Output the [x, y] coordinate of the center of the cell containing the given text.  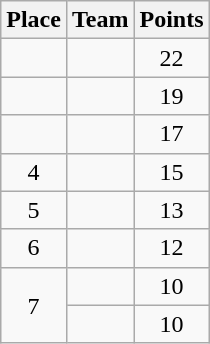
4 [34, 172]
15 [172, 172]
5 [34, 210]
22 [172, 58]
6 [34, 248]
Points [172, 20]
17 [172, 134]
Team [100, 20]
Place [34, 20]
12 [172, 248]
7 [34, 305]
19 [172, 96]
13 [172, 210]
